Return the (X, Y) coordinate for the center point of the cell that contains the specified text.  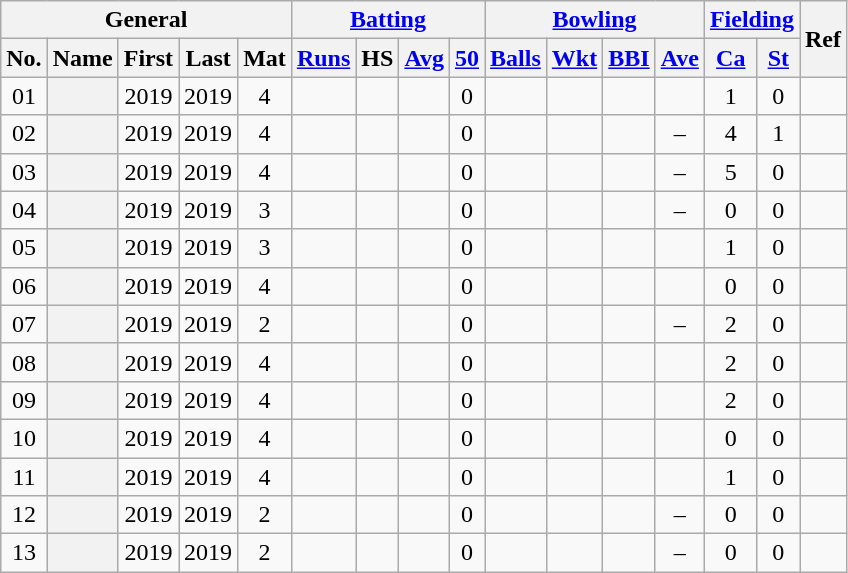
06 (24, 286)
Last (208, 58)
St (778, 58)
Batting (388, 20)
Runs (323, 58)
Avg (424, 58)
05 (24, 248)
Ref (824, 39)
08 (24, 362)
BBI (629, 58)
07 (24, 324)
No. (24, 58)
03 (24, 172)
10 (24, 438)
01 (24, 96)
04 (24, 210)
Ave (680, 58)
12 (24, 515)
Wkt (574, 58)
09 (24, 400)
First (148, 58)
Ca (730, 58)
General (146, 20)
Balls (516, 58)
Fielding (752, 20)
50 (466, 58)
11 (24, 477)
5 (730, 172)
Mat (265, 58)
13 (24, 553)
Bowling (595, 20)
Name (82, 58)
HS (378, 58)
02 (24, 134)
